Determine the [X, Y] coordinate at the center of the cell enclosing the given text.  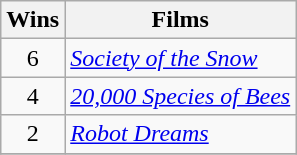
Robot Dreams [180, 134]
Films [180, 20]
6 [33, 58]
Society of the Snow [180, 58]
2 [33, 134]
Wins [33, 20]
20,000 Species of Bees [180, 96]
4 [33, 96]
